Detect which cell encompasses the target text, then output its (X, Y) center coordinate. 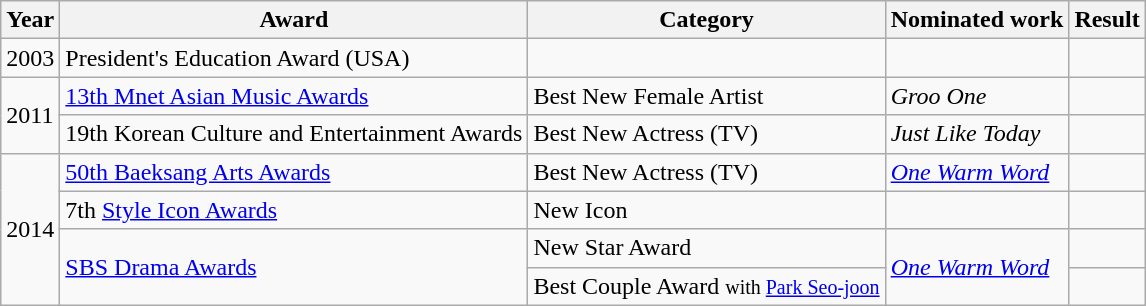
2014 (30, 229)
Groo One (977, 96)
19th Korean Culture and Entertainment Awards (294, 134)
Year (30, 20)
7th Style Icon Awards (294, 210)
New Icon (706, 210)
13th Mnet Asian Music Awards (294, 96)
Best Couple Award with Park Seo-joon (706, 286)
2011 (30, 115)
New Star Award (706, 248)
President's Education Award (USA) (294, 58)
Category (706, 20)
2003 (30, 58)
Award (294, 20)
Nominated work (977, 20)
SBS Drama Awards (294, 267)
Just Like Today (977, 134)
50th Baeksang Arts Awards (294, 172)
Result (1107, 20)
Best New Female Artist (706, 96)
